Capture the cell that displays the provided text and extract its (x, y) central coordinate. 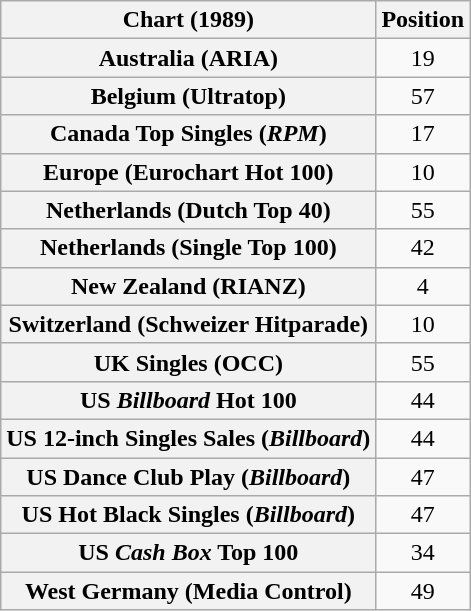
42 (423, 248)
19 (423, 58)
West Germany (Media Control) (188, 591)
US Dance Club Play (Billboard) (188, 477)
34 (423, 553)
Netherlands (Dutch Top 40) (188, 210)
Belgium (Ultratop) (188, 96)
Switzerland (Schweizer Hitparade) (188, 324)
Position (423, 20)
17 (423, 134)
57 (423, 96)
Australia (ARIA) (188, 58)
US Hot Black Singles (Billboard) (188, 515)
US Billboard Hot 100 (188, 400)
UK Singles (OCC) (188, 362)
Canada Top Singles (RPM) (188, 134)
Chart (1989) (188, 20)
49 (423, 591)
Europe (Eurochart Hot 100) (188, 172)
Netherlands (Single Top 100) (188, 248)
New Zealand (RIANZ) (188, 286)
US 12-inch Singles Sales (Billboard) (188, 438)
4 (423, 286)
US Cash Box Top 100 (188, 553)
